Search for the cell housing the specified text and yield its [X, Y] center coordinate. 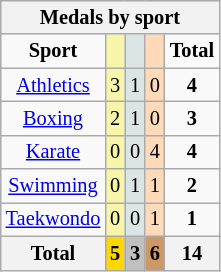
Athletics [54, 85]
6 [155, 253]
5 [115, 253]
Swimming [54, 186]
Taekwondo [54, 219]
Karate [54, 152]
Sport [54, 51]
Boxing [54, 118]
Medals by sport [110, 17]
14 [192, 253]
